Scan for the cell matching the given text and deliver its (x, y) coordinate at center. 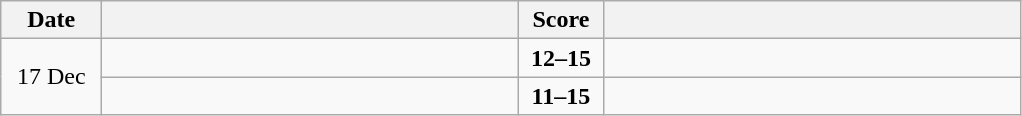
Score (561, 20)
11–15 (561, 96)
Date (52, 20)
12–15 (561, 58)
17 Dec (52, 77)
